Locate the cell with the specified text and output its [x, y] center coordinate. 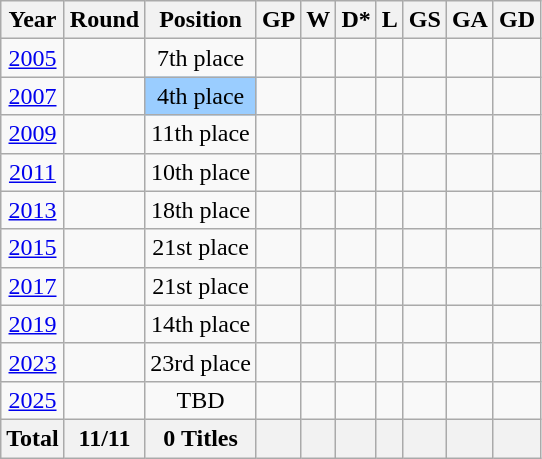
GA [470, 20]
11/11 [104, 438]
Total [33, 438]
2015 [33, 248]
2017 [33, 286]
14th place [201, 324]
23rd place [201, 362]
Position [201, 20]
2005 [33, 58]
2019 [33, 324]
10th place [201, 172]
0 Titles [201, 438]
2007 [33, 96]
2023 [33, 362]
Year [33, 20]
GS [424, 20]
2011 [33, 172]
W [318, 20]
7th place [201, 58]
Round [104, 20]
TBD [201, 400]
GP [278, 20]
D* [356, 20]
2009 [33, 134]
L [390, 20]
4th place [201, 96]
2025 [33, 400]
GD [516, 20]
2013 [33, 210]
18th place [201, 210]
11th place [201, 134]
